Pinpoint the cell where the given text exists, returning its [X, Y] midpoint coordinate. 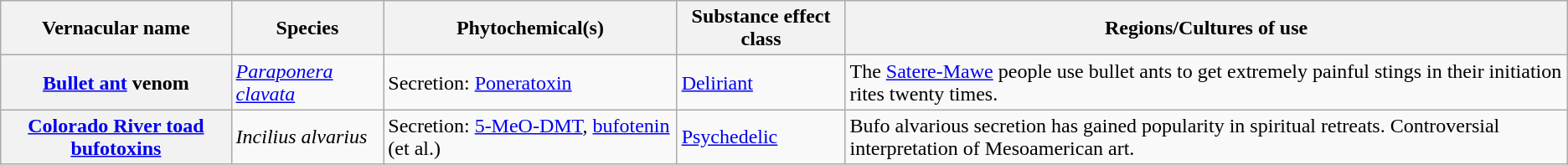
Deliriant [761, 82]
Secretion: Poneratoxin [530, 82]
The Satere-Mawe people use bullet ants to get extremely painful stings in their initiation rites twenty times. [1206, 82]
Secretion: 5-MeO-DMT, bufotenin (et al.) [530, 137]
Incilius alvarius [307, 137]
Species [307, 28]
Colorado River toad bufotoxins [116, 137]
Paraponera clavata [307, 82]
Phytochemical(s) [530, 28]
Bufo alvarious secretion has gained popularity in spiritual retreats. Controversial interpretation of Mesoamerican art. [1206, 137]
Regions/Cultures of use [1206, 28]
Psychedelic [761, 137]
Bullet ant venom [116, 82]
Substance effect class [761, 28]
Vernacular name [116, 28]
